For the text-containing cell, return its midpoint in [x, y] coordinate format. 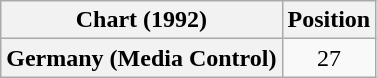
Germany (Media Control) [142, 58]
27 [329, 58]
Chart (1992) [142, 20]
Position [329, 20]
